Pinpoint the cell where the given text exists, returning its [X, Y] midpoint coordinate. 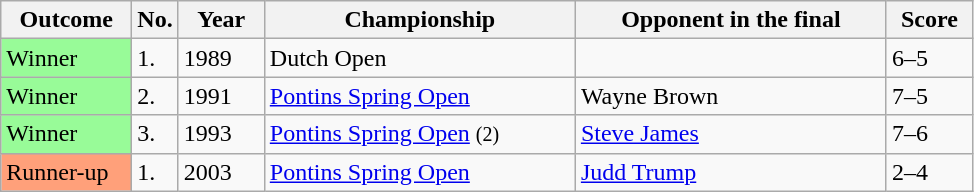
Championship [420, 20]
7–6 [929, 134]
6–5 [929, 58]
Runner-up [66, 172]
3. [155, 134]
1989 [221, 58]
2–4 [929, 172]
Pontins Spring Open (2) [420, 134]
2003 [221, 172]
Year [221, 20]
Judd Trump [730, 172]
2. [155, 96]
7–5 [929, 96]
No. [155, 20]
Wayne Brown [730, 96]
Outcome [66, 20]
1993 [221, 134]
Dutch Open [420, 58]
Opponent in the final [730, 20]
Steve James [730, 134]
Score [929, 20]
1991 [221, 96]
